Scan for the cell matching the given text and deliver its (X, Y) coordinate at center. 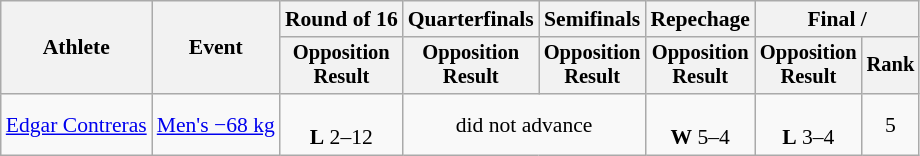
Repechage (700, 19)
W 5–4 (700, 124)
Edgar Contreras (76, 124)
L 2–12 (342, 124)
did not advance (524, 124)
Quarterfinals (471, 19)
5 (891, 124)
Rank (891, 66)
Athlete (76, 48)
L 3–4 (808, 124)
Semifinals (592, 19)
Event (216, 48)
Final / (837, 19)
Men's −68 kg (216, 124)
Round of 16 (342, 19)
